Locate the cell with the specified text and output its [X, Y] center coordinate. 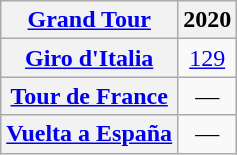
Grand Tour [90, 20]
2020 [208, 20]
Giro d'Italia [90, 58]
Tour de France [90, 96]
Vuelta a España [90, 134]
129 [208, 58]
